Return the [x, y] coordinate for the center point of the cell that contains the specified text.  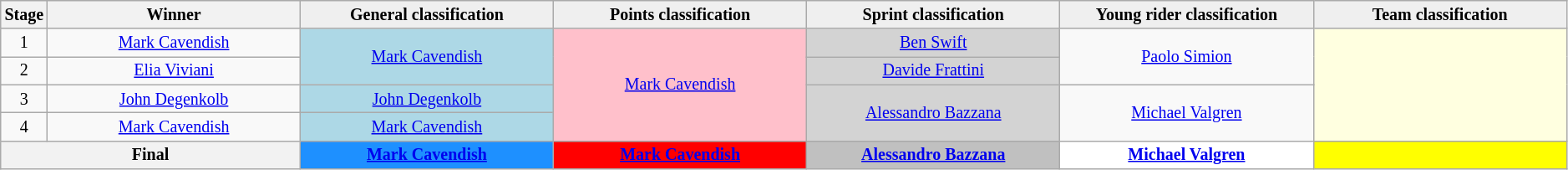
Winner [174, 15]
Team classification [1440, 15]
Points classification [680, 15]
Sprint classification [934, 15]
Young rider classification [1186, 15]
Elia Viviani [174, 70]
Stage [24, 15]
4 [24, 127]
1 [24, 44]
General classification [426, 15]
Final [150, 154]
Ben Swift [934, 44]
3 [24, 99]
Davide Frattini [934, 70]
Paolo Simion [1186, 57]
2 [24, 70]
